From the cell containing the given text, extract its center point as (x, y) coordinate. 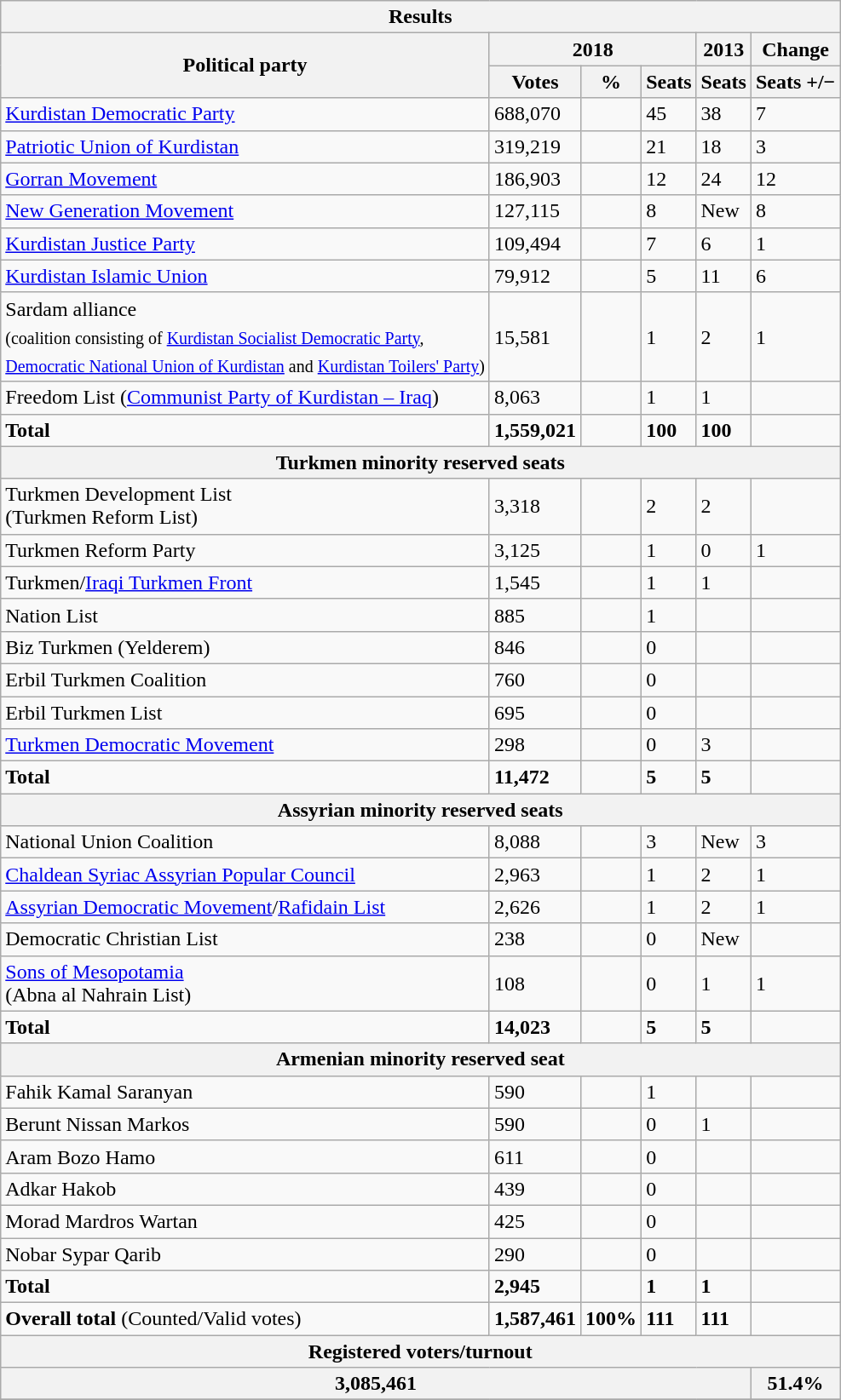
Sardam alliance(coalition consisting of Kurdistan Socialist Democratic Party,Democratic National Union of Kurdistan and Kurdistan Toilers' Party) (245, 337)
18 (723, 146)
425 (535, 1221)
2,963 (535, 875)
Aram Bozo Hamo (245, 1156)
319,219 (535, 146)
Political party (245, 66)
Overall total (Counted/Valid votes) (245, 1319)
Fahik Kamal Saranyan (245, 1092)
Patriotic Union of Kurdistan (245, 146)
Assyrian Democratic Movement/Rafidain List (245, 907)
1,587,461 (535, 1319)
Nobar Sypar Qarib (245, 1254)
New Generation Movement (245, 211)
Kurdistan Justice Party (245, 244)
298 (535, 745)
846 (535, 647)
45 (669, 114)
1,559,021 (535, 430)
127,115 (535, 211)
688,070 (535, 114)
Seats +/− (795, 82)
2013 (723, 49)
8,088 (535, 842)
3,318 (535, 506)
Chaldean Syriac Assyrian Popular Council (245, 875)
290 (535, 1254)
Gorran Movement (245, 179)
Kurdistan Islamic Union (245, 276)
Assyrian minority reserved seats (421, 810)
8,063 (535, 398)
15,581 (535, 337)
Turkmen/Iraqi Turkmen Front (245, 582)
14,023 (535, 1027)
51.4% (795, 1384)
National Union Coalition (245, 842)
11 (723, 276)
2018 (593, 49)
Votes (535, 82)
Erbil Turkmen Coalition (245, 680)
Democratic Christian List (245, 939)
Freedom List (Communist Party of Kurdistan – Iraq) (245, 398)
Nation List (245, 615)
Morad Mardros Wartan (245, 1221)
3,085,461 (377, 1384)
38 (723, 114)
760 (535, 680)
Adkar Hakob (245, 1189)
Registered voters/turnout (421, 1351)
1,545 (535, 582)
Kurdistan Democratic Party (245, 114)
Biz Turkmen (Yelderem) (245, 647)
611 (535, 1156)
695 (535, 713)
885 (535, 615)
% (612, 82)
24 (723, 179)
186,903 (535, 179)
2,626 (535, 907)
Turkmen Development List(Turkmen Reform List) (245, 506)
108 (535, 983)
109,494 (535, 244)
3,125 (535, 550)
79,912 (535, 276)
Sons of Mesopotamia(Abna al Nahrain List) (245, 983)
Erbil Turkmen List (245, 713)
11,472 (535, 777)
238 (535, 939)
Turkmen Democratic Movement (245, 745)
Change (795, 49)
Results (421, 17)
439 (535, 1189)
Turkmen Reform Party (245, 550)
100% (612, 1319)
Turkmen minority reserved seats (421, 462)
Armenian minority reserved seat (421, 1059)
21 (669, 146)
Berunt Nissan Markos (245, 1124)
2,945 (535, 1287)
